Identify which cell holds the provided text, then report its [x, y] central coordinate. 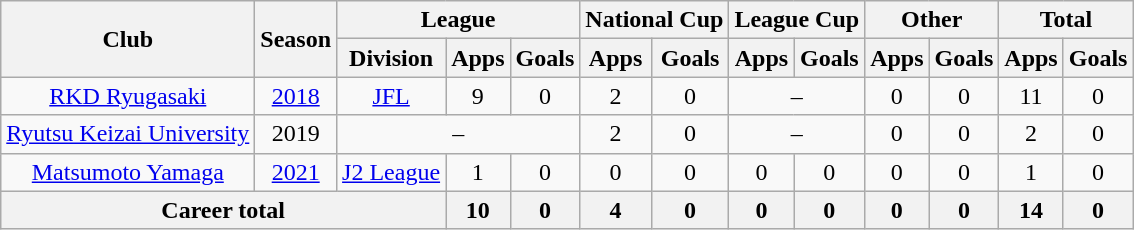
National Cup [654, 20]
Matsumoto Yamaga [128, 172]
Other [932, 20]
9 [478, 96]
2018 [296, 96]
14 [1031, 210]
Total [1066, 20]
Season [296, 39]
RKD Ryugasaki [128, 96]
Division [392, 58]
Ryutsu Keizai University [128, 134]
League [458, 20]
11 [1031, 96]
2019 [296, 134]
4 [616, 210]
Career total [224, 210]
10 [478, 210]
Club [128, 39]
J2 League [392, 172]
JFL [392, 96]
League Cup [797, 20]
2021 [296, 172]
